Scan for the cell matching the given text and deliver its (X, Y) coordinate at center. 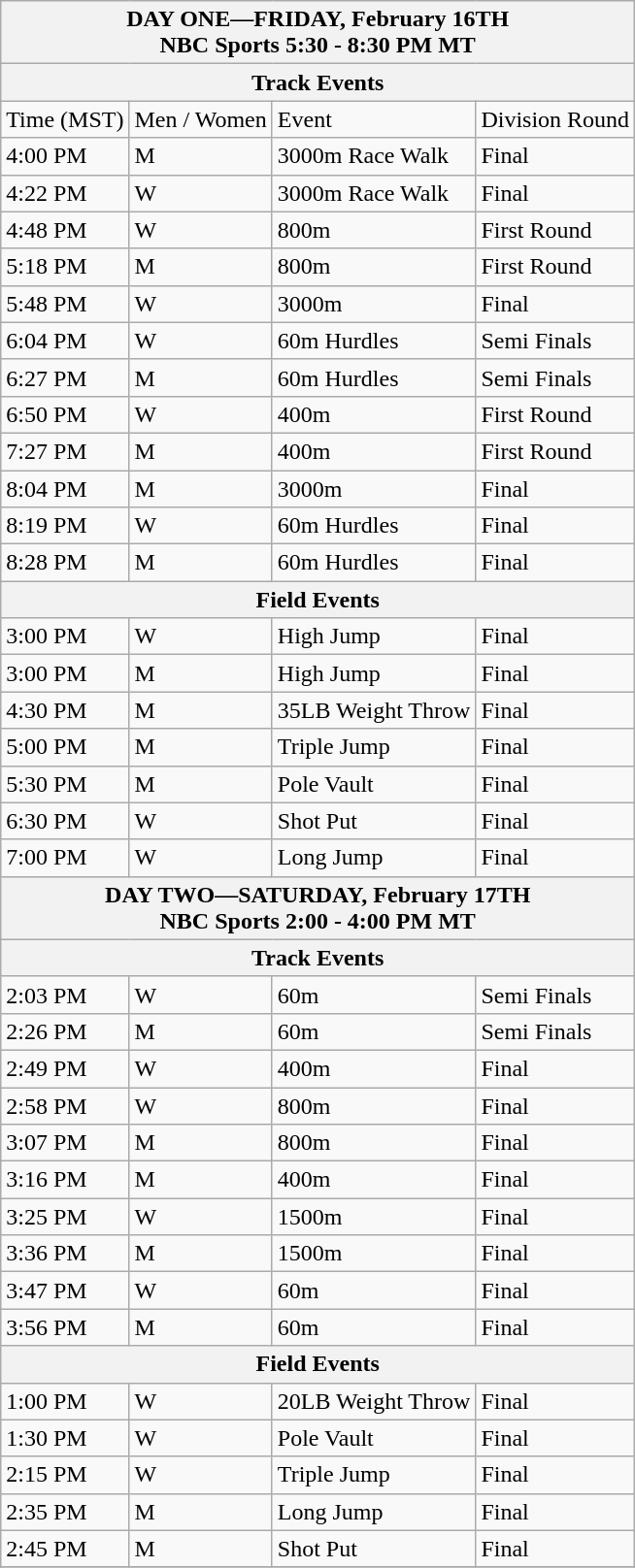
3:56 PM (65, 1327)
5:18 PM (65, 267)
4:00 PM (65, 156)
6:50 PM (65, 414)
1:30 PM (65, 1438)
2:26 PM (65, 1031)
5:48 PM (65, 304)
3:25 PM (65, 1217)
8:04 PM (65, 488)
4:30 PM (65, 710)
Division Round (555, 119)
Men / Women (200, 119)
2:45 PM (65, 1549)
2:58 PM (65, 1105)
7:00 PM (65, 858)
3:47 PM (65, 1290)
3:16 PM (65, 1180)
Time (MST) (65, 119)
35LB Weight Throw (374, 710)
8:28 PM (65, 563)
8:19 PM (65, 526)
2:35 PM (65, 1512)
Event (374, 119)
3:07 PM (65, 1143)
4:48 PM (65, 230)
2:03 PM (65, 995)
2:15 PM (65, 1475)
20LB Weight Throw (374, 1401)
1:00 PM (65, 1401)
2:49 PM (65, 1068)
7:27 PM (65, 451)
5:00 PM (65, 747)
DAY ONE—FRIDAY, February 16TH NBC Sports 5:30 - 8:30 PM MT (318, 33)
6:27 PM (65, 377)
6:30 PM (65, 821)
5:30 PM (65, 784)
DAY TWO—SATURDAY, February 17TH NBC Sports 2:00 - 4:00 PM MT (318, 908)
4:22 PM (65, 193)
6:04 PM (65, 341)
3:36 PM (65, 1254)
